Extract the [x, y] coordinate from the center of the cell holding the provided text.  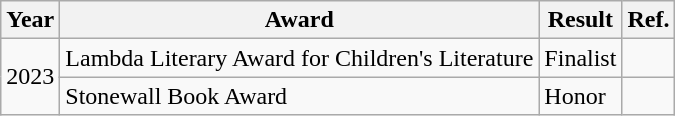
Lambda Literary Award for Children's Literature [300, 58]
Honor [580, 96]
Result [580, 20]
Year [30, 20]
Stonewall Book Award [300, 96]
2023 [30, 77]
Finalist [580, 58]
Ref. [648, 20]
Award [300, 20]
